Find where the given text appears and provide that cell's center as [x, y] coordinate. 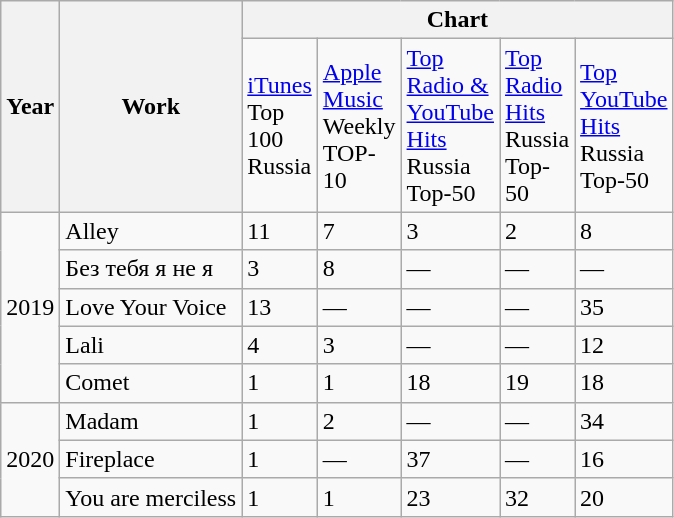
34 [624, 421]
Без тебя я не я [151, 269]
7 [359, 231]
2019 [30, 307]
Comet [151, 383]
20 [624, 497]
iTunes Top 100 Russia [280, 126]
Fireplace [151, 459]
16 [624, 459]
Work [151, 106]
35 [624, 307]
23 [450, 497]
12 [624, 345]
32 [538, 497]
13 [280, 307]
11 [280, 231]
Madam [151, 421]
4 [280, 345]
37 [450, 459]
Year [30, 106]
Lali [151, 345]
Apple MusicWeekly TOP-10 [359, 126]
2020 [30, 459]
Chart [458, 20]
Love Your Voice [151, 307]
Top Radio Hits Russia Top-50 [538, 126]
Top YouTube Hits Russia Top-50 [624, 126]
Top Radio & YouTube Hits Russia Top-50 [450, 126]
19 [538, 383]
You are merciless [151, 497]
Alley [151, 231]
